From the cell containing the given text, extract its center point as (X, Y) coordinate. 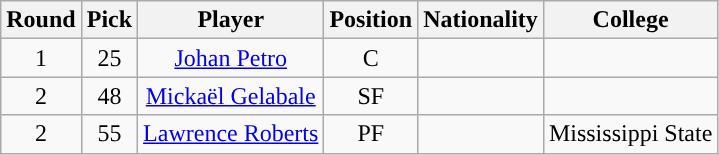
PF (371, 134)
Lawrence Roberts (231, 134)
Johan Petro (231, 58)
College (630, 20)
Position (371, 20)
Player (231, 20)
55 (109, 134)
Mississippi State (630, 134)
Mickaël Gelabale (231, 96)
1 (41, 58)
SF (371, 96)
25 (109, 58)
48 (109, 96)
Nationality (481, 20)
Pick (109, 20)
C (371, 58)
Round (41, 20)
